Identify which cell holds the provided text, then report its [X, Y] central coordinate. 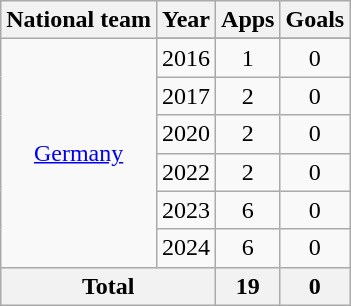
1 [248, 58]
2024 [186, 248]
Apps [248, 20]
National team [79, 20]
2022 [186, 172]
Year [186, 20]
2023 [186, 210]
Total [108, 286]
2020 [186, 134]
2016 [186, 58]
2017 [186, 96]
Goals [315, 20]
Germany [79, 153]
19 [248, 286]
